Pinpoint the cell where the given text exists, returning its [x, y] midpoint coordinate. 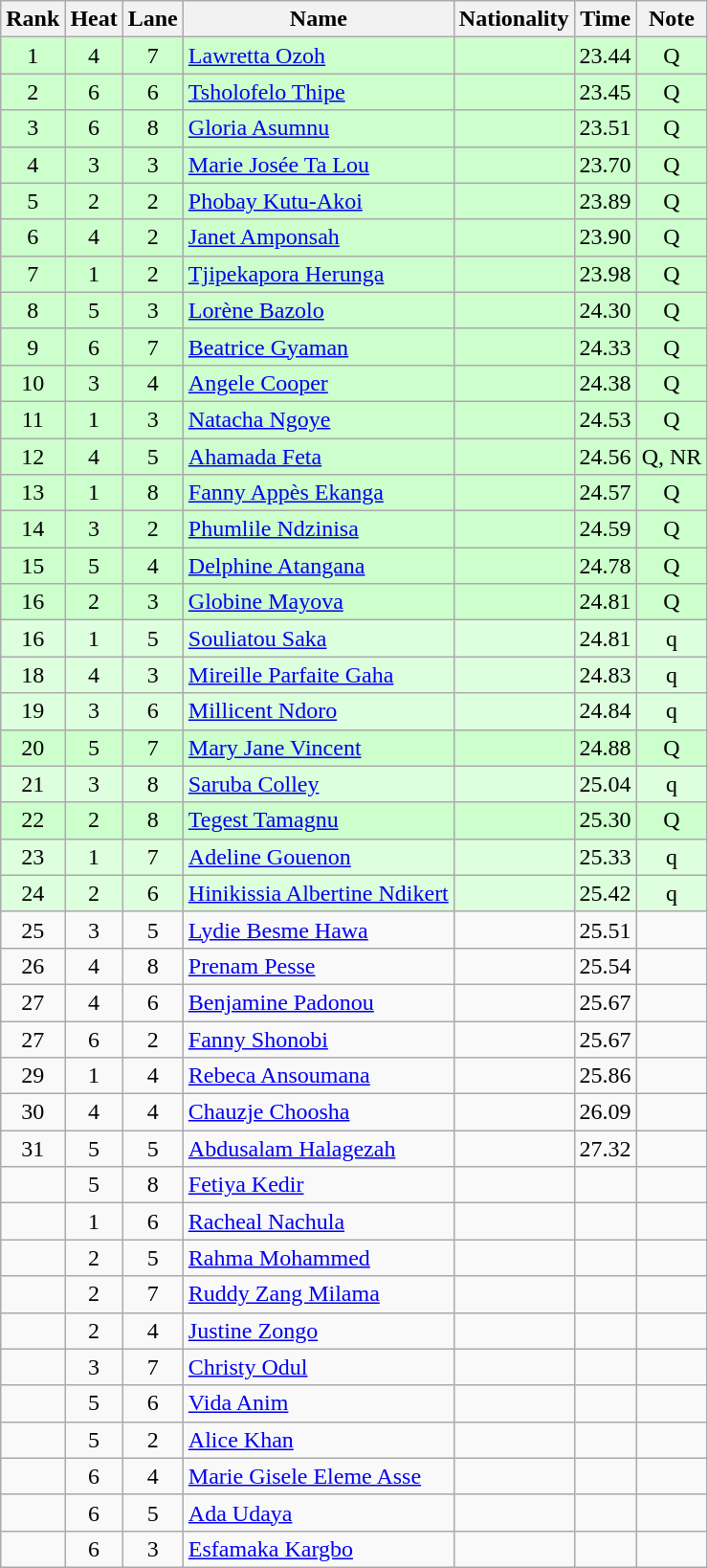
Souliatou Saka [318, 638]
Justine Zongo [318, 1331]
20 [33, 748]
25.51 [605, 930]
Heat [94, 19]
Phobay Kutu-Akoi [318, 201]
27.32 [605, 1149]
Marie Gisele Eleme Asse [318, 1476]
24.59 [605, 529]
13 [33, 493]
25.30 [605, 820]
Lorène Bazolo [318, 310]
25.33 [605, 857]
24.84 [605, 711]
24.56 [605, 457]
Natacha Ngoye [318, 419]
24.57 [605, 493]
10 [33, 383]
26.09 [605, 1112]
Globine Mayova [318, 602]
Christy Odul [318, 1367]
25.54 [605, 966]
23.44 [605, 56]
Ada Udaya [318, 1512]
Prenam Pesse [318, 966]
Lane [153, 19]
12 [33, 457]
Janet Amponsah [318, 237]
23 [33, 857]
Lawretta Ozoh [318, 56]
21 [33, 784]
25 [33, 930]
Rebeca Ansoumana [318, 1076]
23.51 [605, 128]
Note [672, 19]
24.33 [605, 347]
23.98 [605, 274]
23.90 [605, 237]
Vida Anim [318, 1403]
Beatrice Gyaman [318, 347]
24.78 [605, 566]
Phumlile Ndzinisa [318, 529]
Fanny Appès Ekanga [318, 493]
Hinikissia Albertine Ndikert [318, 893]
Rahma Mohammed [318, 1258]
Millicent Ndoro [318, 711]
Lydie Besme Hawa [318, 930]
Chauzje Choosha [318, 1112]
Delphine Atangana [318, 566]
Ahamada Feta [318, 457]
Tjipekapora Herunga [318, 274]
Fetiya Kedir [318, 1185]
23.45 [605, 92]
Q, NR [672, 457]
Tsholofelo Thipe [318, 92]
Adeline Gouenon [318, 857]
Nationality [514, 19]
24.38 [605, 383]
Benjamine Padonou [318, 1002]
Marie Josée Ta Lou [318, 165]
22 [33, 820]
19 [33, 711]
24.83 [605, 675]
25.42 [605, 893]
30 [33, 1112]
25.04 [605, 784]
26 [33, 966]
24 [33, 893]
24.88 [605, 748]
24.30 [605, 310]
Alice Khan [318, 1440]
Abdusalam Halagezah [318, 1149]
14 [33, 529]
Name [318, 19]
Fanny Shonobi [318, 1039]
Angele Cooper [318, 383]
Ruddy Zang Milama [318, 1294]
Esfamaka Kargbo [318, 1549]
Time [605, 19]
Gloria Asumnu [318, 128]
25.86 [605, 1076]
Tegest Tamagnu [318, 820]
18 [33, 675]
24.53 [605, 419]
11 [33, 419]
Racheal Nachula [318, 1221]
15 [33, 566]
23.70 [605, 165]
Mary Jane Vincent [318, 748]
Rank [33, 19]
23.89 [605, 201]
29 [33, 1076]
31 [33, 1149]
9 [33, 347]
Mireille Parfaite Gaha [318, 675]
Saruba Colley [318, 784]
